Provide the [X, Y] coordinate of the cell's center where the given text is located.  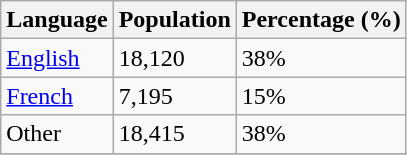
7,195 [174, 96]
French [57, 96]
18,415 [174, 134]
Other [57, 134]
18,120 [174, 58]
15% [321, 96]
Percentage (%) [321, 20]
English [57, 58]
Population [174, 20]
Language [57, 20]
